Scan for the cell matching the given text and deliver its (x, y) coordinate at center. 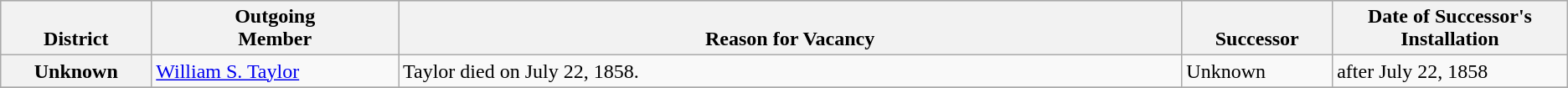
William S. Taylor (275, 71)
District (76, 28)
Date of Successor's Installation (1451, 28)
Taylor died on July 22, 1858. (791, 71)
Successor (1257, 28)
OutgoingMember (275, 28)
Reason for Vacancy (791, 28)
after July 22, 1858 (1451, 71)
